Provide the [X, Y] coordinate of the cell's center where the given text is located.  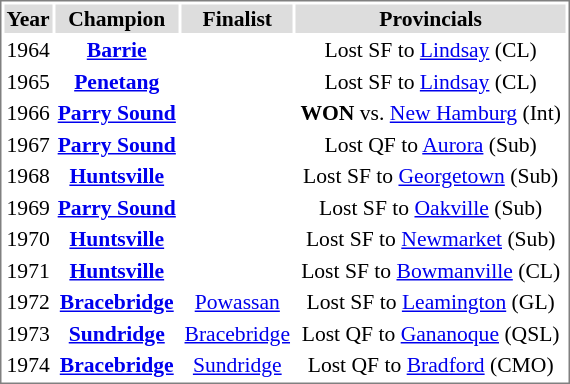
Lost SF to Oakville (Sub) [431, 208]
1966 [28, 113]
Barrie [117, 50]
WON vs. New Hamburg (Int) [431, 113]
Powassan [238, 302]
Provincials [431, 18]
Lost SF to Georgetown (Sub) [431, 176]
1965 [28, 82]
Lost QF to Bradford (CMO) [431, 365]
Lost SF to Bowmanville (CL) [431, 270]
Year [28, 18]
1968 [28, 176]
Champion [117, 18]
Penetang [117, 82]
1967 [28, 144]
Lost SF to Newmarket (Sub) [431, 239]
1964 [28, 50]
1970 [28, 239]
Lost SF to Leamington (GL) [431, 302]
1973 [28, 334]
Finalist [238, 18]
1969 [28, 208]
Lost QF to Aurora (Sub) [431, 144]
1974 [28, 365]
Lost QF to Gananoque (QSL) [431, 334]
1972 [28, 302]
1971 [28, 270]
